Determine the (X, Y) coordinate at the center of the cell enclosing the given text.  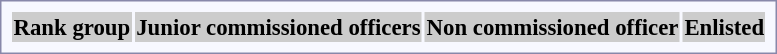
Non commissioned officer (552, 27)
Enlisted (724, 27)
Rank group (72, 27)
Junior commissioned officers (278, 27)
